From the cell containing the given text, extract its center point as [X, Y] coordinate. 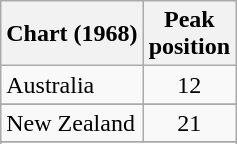
Chart (1968) [72, 34]
Australia [72, 85]
21 [189, 123]
Peakposition [189, 34]
New Zealand [72, 123]
12 [189, 85]
